Locate the cell with the specified text and output its (X, Y) center coordinate. 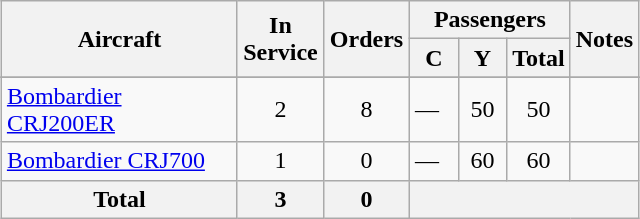
8 (366, 110)
Passengers (490, 20)
Y (482, 58)
3 (280, 199)
Orders (366, 39)
Bombardier CRJ200ER (119, 110)
Bombardier CRJ700 (119, 161)
1 (280, 161)
In Service (280, 39)
2 (280, 110)
Notes (604, 39)
Aircraft (119, 39)
C (434, 58)
